Determine the [x, y] coordinate at the center of the cell enclosing the given text.  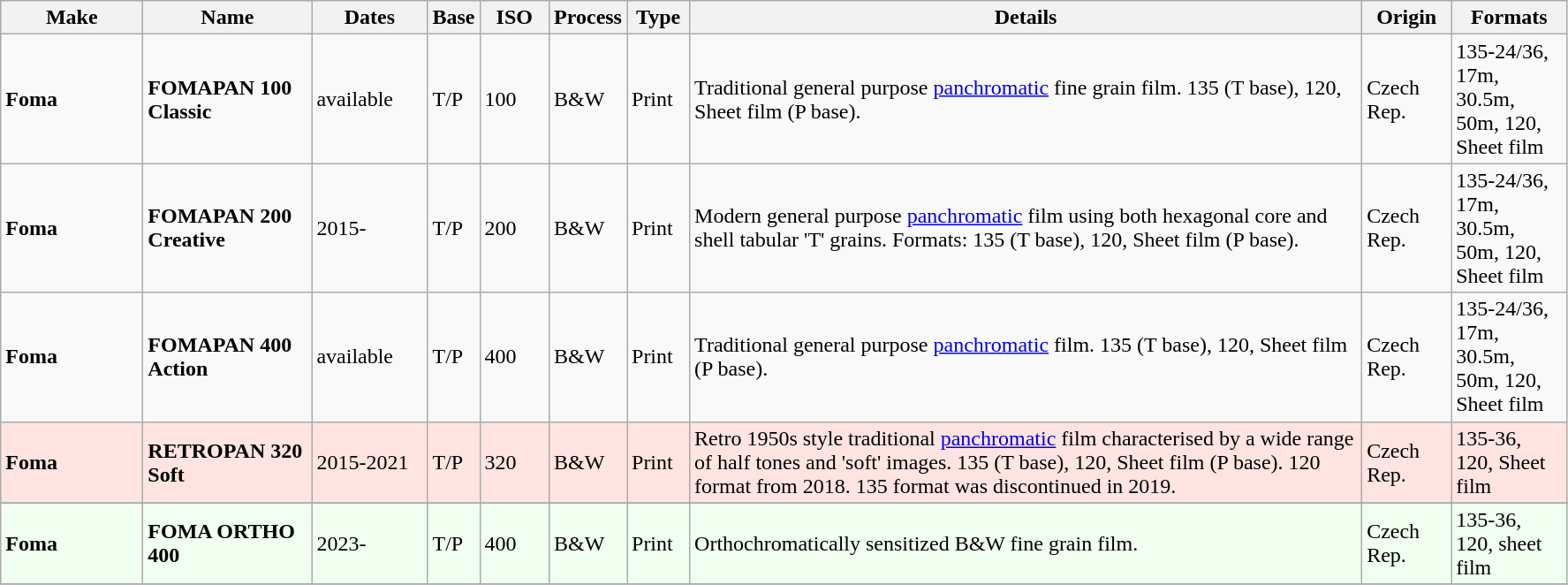
2023- [369, 543]
2015- [369, 228]
Name [228, 18]
Details [1026, 18]
FOMAPAN 200 Creative [228, 228]
Type [659, 18]
RETROPAN 320 Soft [228, 462]
FOMAPAN 400 Action [228, 357]
FOMA ORTHO 400 [228, 543]
Dates [369, 18]
100 [514, 99]
Traditional general purpose panchromatic film. 135 (T base), 120, Sheet film (P base). [1026, 357]
320 [514, 462]
Modern general purpose panchromatic film using both hexagonal core and shell tabular 'T' grains. Formats: 135 (T base), 120, Sheet film (P base). [1026, 228]
ISO [514, 18]
135-36, 120, Sheet film [1509, 462]
135-36, 120, sheet film [1509, 543]
2015-2021 [369, 462]
Make [72, 18]
Process [588, 18]
Base [454, 18]
Origin [1406, 18]
Formats [1509, 18]
200 [514, 228]
Traditional general purpose panchromatic fine grain film. 135 (T base), 120, Sheet film (P base). [1026, 99]
Orthochromatically sensitized B&W fine grain film. [1026, 543]
FOMAPAN 100 Classic [228, 99]
